Determine the [X, Y] coordinate at the center of the cell enclosing the given text.  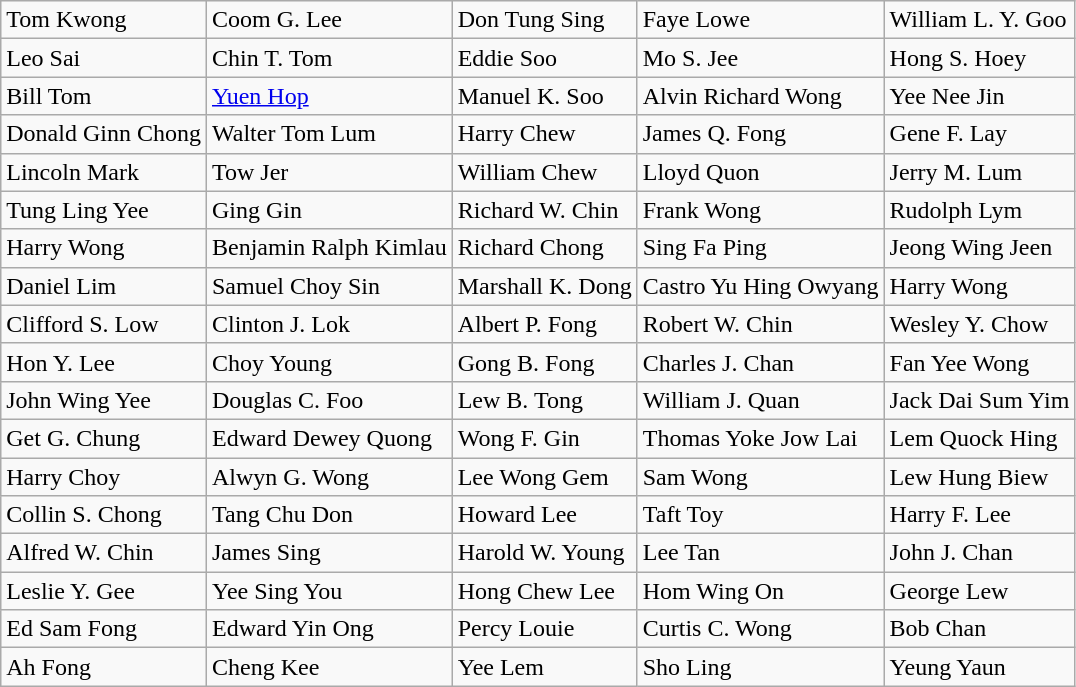
Gene F. Lay [980, 134]
Hom Wing On [760, 591]
Lem Quock Hing [980, 438]
George Lew [980, 591]
Clifford S. Low [104, 324]
William J. Quan [760, 400]
Alfred W. Chin [104, 553]
Jack Dai Sum Yim [980, 400]
Ah Fong [104, 667]
Lloyd Quon [760, 172]
Harry Chew [544, 134]
Leo Sai [104, 58]
Lincoln Mark [104, 172]
Fan Yee Wong [980, 362]
Sam Wong [760, 477]
Bill Tom [104, 96]
Jerry M. Lum [980, 172]
William Chew [544, 172]
Manuel K. Soo [544, 96]
John Wing Yee [104, 400]
Alvin Richard Wong [760, 96]
Robert W. Chin [760, 324]
Edward Yin Ong [329, 629]
Get G. Chung [104, 438]
John J. Chan [980, 553]
Gong B. Fong [544, 362]
Wesley Y. Chow [980, 324]
Sing Fa Ping [760, 248]
Edward Dewey Quong [329, 438]
Hong S. Hoey [980, 58]
Donald Ginn Chong [104, 134]
James Q. Fong [760, 134]
Taft Toy [760, 515]
Don Tung Sing [544, 20]
Faye Lowe [760, 20]
Leslie Y. Gee [104, 591]
Richard Chong [544, 248]
Albert P. Fong [544, 324]
Choy Young [329, 362]
Marshall K. Dong [544, 286]
Castro Yu Hing Owyang [760, 286]
Yee Lem [544, 667]
Yee Sing You [329, 591]
Charles J. Chan [760, 362]
Yuen Hop [329, 96]
William L. Y. Goo [980, 20]
Chin T. Tom [329, 58]
Samuel Choy Sin [329, 286]
Bob Chan [980, 629]
Howard Lee [544, 515]
Frank Wong [760, 210]
Ging Gin [329, 210]
Harry Choy [104, 477]
Yee Nee Jin [980, 96]
Wong F. Gin [544, 438]
Clinton J. Lok [329, 324]
James Sing [329, 553]
Lee Tan [760, 553]
Hon Y. Lee [104, 362]
Rudolph Lym [980, 210]
Collin S. Chong [104, 515]
Benjamin Ralph Kimlau [329, 248]
Curtis C. Wong [760, 629]
Daniel Lim [104, 286]
Douglas C. Foo [329, 400]
Mo S. Jee [760, 58]
Tang Chu Don [329, 515]
Walter Tom Lum [329, 134]
Harold W. Young [544, 553]
Eddie Soo [544, 58]
Lew Hung Biew [980, 477]
Jeong Wing Jeen [980, 248]
Harry F. Lee [980, 515]
Yeung Yaun [980, 667]
Richard W. Chin [544, 210]
Coom G. Lee [329, 20]
Thomas Yoke Jow Lai [760, 438]
Sho Ling [760, 667]
Tung Ling Yee [104, 210]
Lew B. Tong [544, 400]
Lee Wong Gem [544, 477]
Cheng Kee [329, 667]
Percy Louie [544, 629]
Tow Jer [329, 172]
Alwyn G. Wong [329, 477]
Tom Kwong [104, 20]
Hong Chew Lee [544, 591]
Ed Sam Fong [104, 629]
